Scan for the cell matching the given text and deliver its (X, Y) coordinate at center. 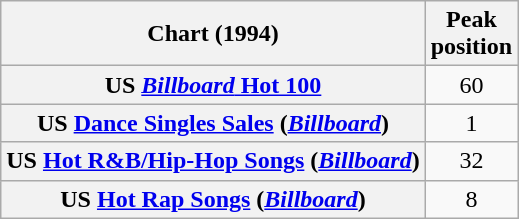
60 (471, 85)
US Hot R&B/Hip-Hop Songs (Billboard) (213, 161)
Peakposition (471, 34)
US Dance Singles Sales (Billboard) (213, 123)
1 (471, 123)
8 (471, 199)
32 (471, 161)
US Billboard Hot 100 (213, 85)
Chart (1994) (213, 34)
US Hot Rap Songs (Billboard) (213, 199)
